Capture the cell that displays the provided text and extract its [X, Y] central coordinate. 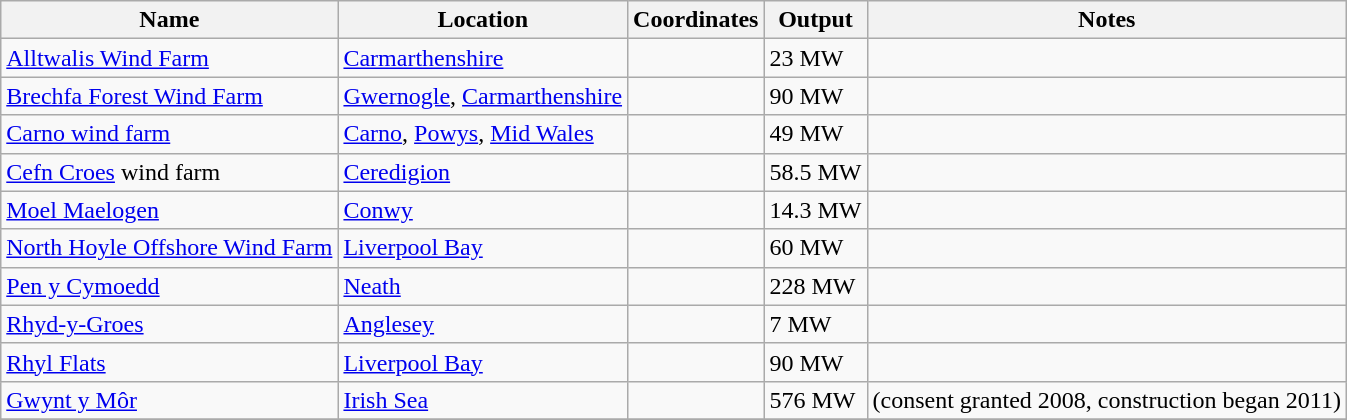
Location [483, 20]
Cefn Croes wind farm [170, 172]
60 MW [816, 248]
Neath [483, 286]
576 MW [816, 400]
58.5 MW [816, 172]
Gwernogle, Carmarthenshire [483, 96]
Anglesey [483, 324]
Pen y Cymoedd [170, 286]
Carmarthenshire [483, 58]
Brechfa Forest Wind Farm [170, 96]
Name [170, 20]
228 MW [816, 286]
23 MW [816, 58]
Notes [1106, 20]
Moel Maelogen [170, 210]
Rhyl Flats [170, 362]
Alltwalis Wind Farm [170, 58]
Irish Sea [483, 400]
North Hoyle Offshore Wind Farm [170, 248]
14.3 MW [816, 210]
Output [816, 20]
Carno wind farm [170, 134]
Ceredigion [483, 172]
Gwynt y Môr [170, 400]
(consent granted 2008, construction began 2011) [1106, 400]
49 MW [816, 134]
Coordinates [696, 20]
Carno, Powys, Mid Wales [483, 134]
Rhyd-y-Groes [170, 324]
7 MW [816, 324]
Conwy [483, 210]
